Return the [x, y] coordinate for the center point of the cell that contains the specified text.  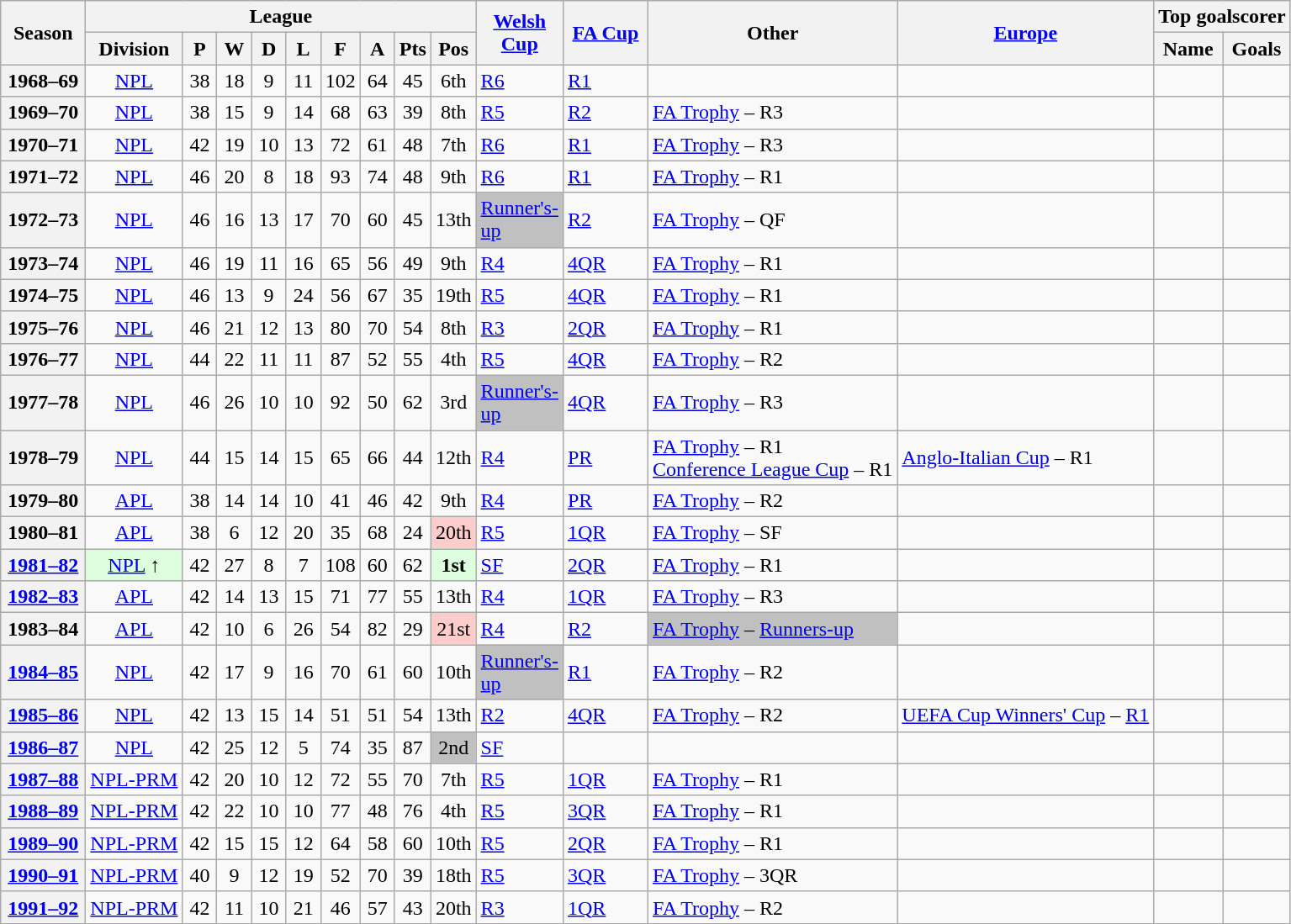
93 [340, 177]
71 [340, 597]
50 [377, 402]
Pts [412, 49]
D [269, 49]
6th [453, 81]
29 [412, 629]
1983–84 [44, 629]
12th [453, 457]
1978–79 [44, 457]
1987–88 [44, 779]
1984–85 [44, 673]
FA Trophy – R1Conference League Cup – R1 [773, 457]
67 [377, 295]
1968–69 [44, 81]
21st [453, 629]
FA Trophy – Runners-up [773, 629]
5 [303, 747]
Europe [1026, 33]
1990–91 [44, 875]
1971–72 [44, 177]
43 [412, 907]
Anglo-Italian Cup – R1 [1026, 457]
18th [453, 875]
UEFA Cup Winners' Cup – R1 [1026, 715]
Division [135, 49]
1986–87 [44, 747]
FA Trophy – QF [773, 220]
66 [377, 457]
58 [377, 843]
Season [44, 33]
FA Trophy – 3QR [773, 875]
1974–75 [44, 295]
82 [377, 629]
7 [303, 565]
1980–81 [44, 533]
Top goalscorer [1222, 17]
1981–82 [44, 565]
Other [773, 33]
1st [453, 565]
P [200, 49]
League [281, 17]
102 [340, 81]
1985–86 [44, 715]
1975–76 [44, 327]
108 [340, 565]
49 [412, 263]
1979–80 [44, 501]
19th [453, 295]
1970–71 [44, 145]
1972–73 [44, 220]
FA Trophy – SF [773, 533]
W [234, 49]
F [340, 49]
3rd [453, 402]
2nd [453, 747]
A [377, 49]
1976–77 [44, 359]
80 [340, 327]
1973–74 [44, 263]
63 [377, 113]
57 [377, 907]
92 [340, 402]
NPL ↑ [135, 565]
40 [200, 875]
FA Cup [606, 33]
Name [1188, 49]
25 [234, 747]
Pos [453, 49]
27 [234, 565]
1988–89 [44, 811]
1982–83 [44, 597]
41 [340, 501]
Welsh Cup [520, 33]
1977–78 [44, 402]
1989–90 [44, 843]
76 [412, 811]
Goals [1257, 49]
1991–92 [44, 907]
L [303, 49]
1969–70 [44, 113]
